Return the [X, Y] coordinate for the center point of the cell that contains the specified text.  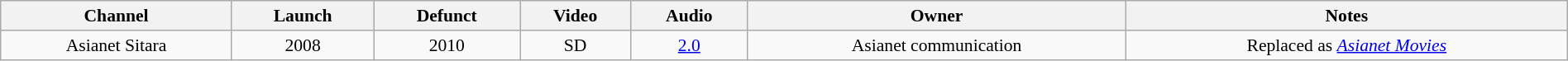
2010 [447, 45]
2008 [303, 45]
Audio [690, 16]
Notes [1346, 16]
SD [576, 45]
Owner [937, 16]
2.0 [690, 45]
Defunct [447, 16]
Asianet Sitara [117, 45]
Channel [117, 16]
Video [576, 16]
Asianet communication [937, 45]
Replaced as Asianet Movies [1346, 45]
Launch [303, 16]
